Search for the cell housing the specified text and yield its [X, Y] center coordinate. 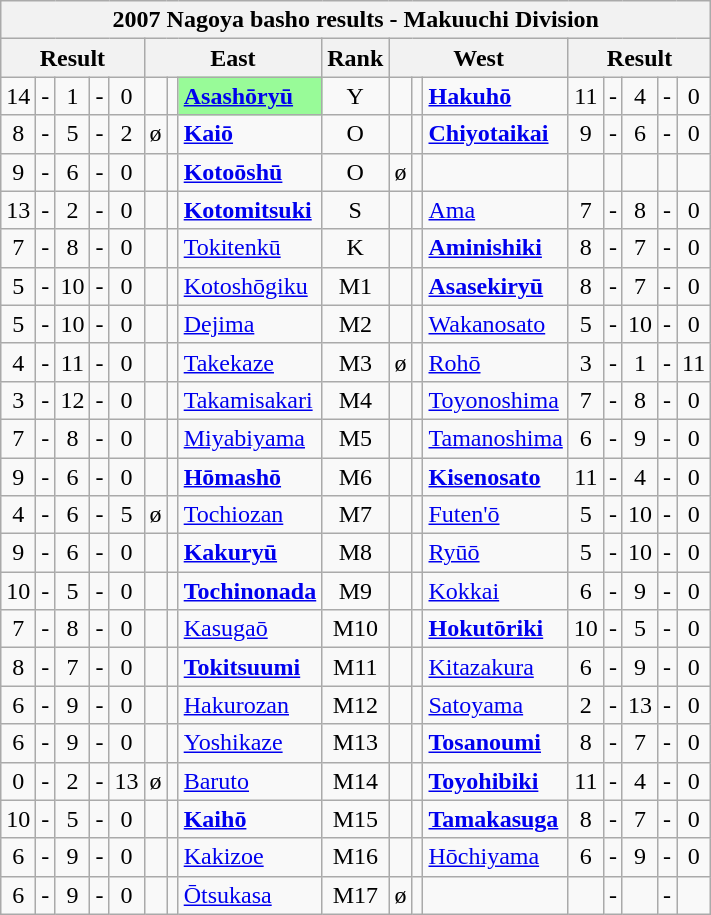
Miyabiyama [250, 438]
M12 [356, 705]
Toyohibiki [496, 781]
12 [72, 400]
M6 [356, 477]
Hokutōriki [496, 629]
Dejima [250, 324]
Kaihō [250, 819]
K [356, 248]
Yoshikaze [250, 743]
M15 [356, 819]
Rank [356, 58]
Hōchiyama [496, 857]
East [233, 58]
Aminishiki [496, 248]
Asashōryū [250, 96]
Kakizoe [250, 857]
Takekaze [250, 362]
M16 [356, 857]
Tokitsuumi [250, 667]
Tamanoshima [496, 438]
Satoyama [496, 705]
Toyonoshima [496, 400]
Ama [496, 210]
2007 Nagoya basho results - Makuuchi Division [356, 20]
Tochiozan [250, 515]
Tochinonada [250, 591]
M7 [356, 515]
M2 [356, 324]
Hōmashō [250, 477]
S [356, 210]
Kisenosato [496, 477]
Chiyotaikai [496, 134]
Tokitenkū [250, 248]
M17 [356, 895]
Kaiō [250, 134]
Rohō [496, 362]
Ryūō [496, 553]
Hakuhō [496, 96]
Wakanosato [496, 324]
M1 [356, 286]
Asasekiryū [496, 286]
Kitazakura [496, 667]
14 [18, 96]
Tamakasuga [496, 819]
Ōtsukasa [250, 895]
M10 [356, 629]
West [478, 58]
Kokkai [496, 591]
M3 [356, 362]
Kotomitsuki [250, 210]
Kotoōshū [250, 172]
Tosanoumi [496, 743]
M5 [356, 438]
M11 [356, 667]
M8 [356, 553]
Takamisakari [250, 400]
Y [356, 96]
M9 [356, 591]
Kotoshōgiku [250, 286]
Futen'ō [496, 515]
Kasugaō [250, 629]
M14 [356, 781]
Kakuryū [250, 553]
M4 [356, 400]
M13 [356, 743]
Baruto [250, 781]
Hakurozan [250, 705]
